Pinpoint the cell where the given text exists, returning its [X, Y] midpoint coordinate. 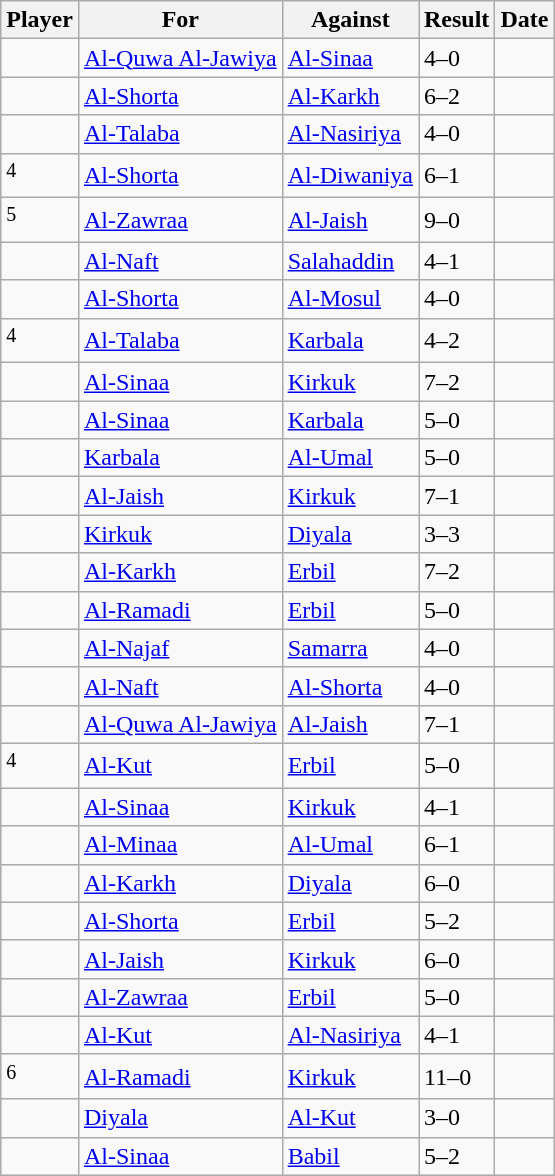
For [180, 20]
Result [456, 20]
6–2 [456, 96]
9–0 [456, 220]
Al-Diwaniya [350, 176]
4–2 [456, 340]
Against [350, 20]
5 [40, 220]
3–0 [456, 1118]
11–0 [456, 1076]
Date [524, 20]
Al-Najaf [180, 648]
Samarra [350, 648]
Al-Minaa [180, 845]
Babil [350, 1156]
6 [40, 1076]
Player [40, 20]
Salahaddin [350, 261]
3–3 [456, 534]
Al-Mosul [350, 299]
